Find where the given text appears and provide that cell's center as [X, Y] coordinate. 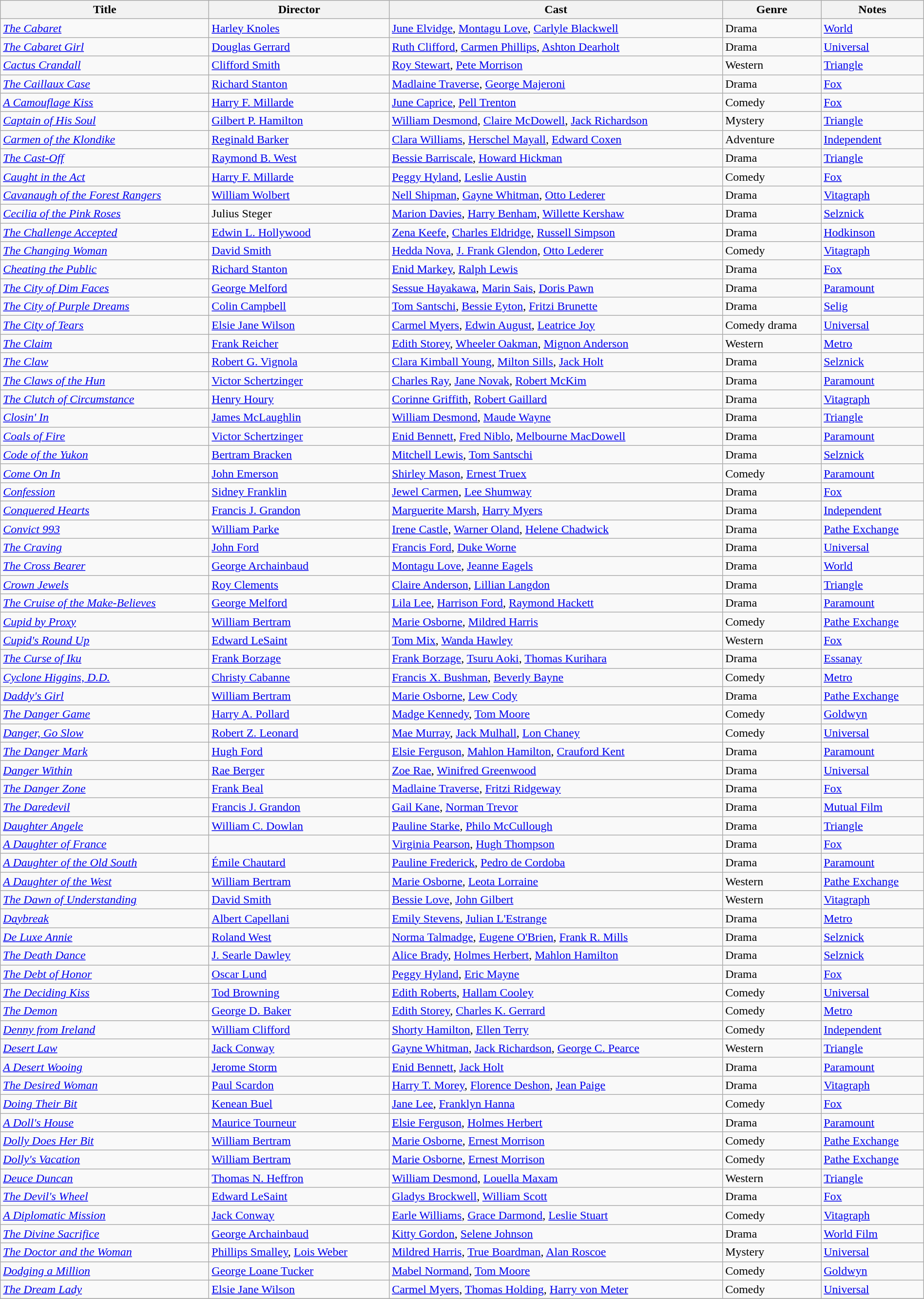
Emily Stevens, Julian L'Estrange [556, 918]
A Daughter of the Old South [105, 863]
Daddy's Girl [105, 696]
Director [299, 10]
The Challenge Accepted [105, 232]
William Desmond, Maude Wayne [556, 418]
Julius Steger [299, 213]
William C. Dowlan [299, 826]
Émile Chautard [299, 863]
A Diplomatic Mission [105, 1215]
The Daredevil [105, 807]
Pauline Frederick, Pedro de Cordoba [556, 863]
Phillips Smalley, Lois Weber [299, 1252]
The Claws of the Hun [105, 381]
Doing Their Bit [105, 1104]
Zoe Rae, Winifred Greenwood [556, 770]
Essanay [872, 659]
Christy Cabanne [299, 677]
Gilbert P. Hamilton [299, 121]
Francis X. Bushman, Beverly Bayne [556, 677]
Francis Ford, Duke Worne [556, 548]
Madlaine Traverse, George Majeroni [556, 84]
William Clifford [299, 1030]
Captain of His Soul [105, 121]
Coals of Fire [105, 436]
Selig [872, 306]
Colin Campbell [299, 306]
The Danger Game [105, 714]
Harry T. Morey, Florence Deshon, Jean Paige [556, 1085]
The Cruise of the Make-Believes [105, 603]
Comedy drama [772, 325]
William Wolbert [299, 195]
Carmen of the Klondike [105, 139]
Shirley Mason, Ernest Truex [556, 473]
Pauline Starke, Philo McCullough [556, 826]
The Changing Woman [105, 251]
The Dawn of Understanding [105, 900]
The Clutch of Circumstance [105, 399]
The Debt of Honor [105, 974]
Adventure [772, 139]
Roland West [299, 937]
The Cast-Off [105, 158]
Danger, Go Slow [105, 733]
Mildred Harris, True Boardman, Alan Roscoe [556, 1252]
The Devil's Wheel [105, 1197]
Madge Kennedy, Tom Moore [556, 714]
Cavanaugh of the Forest Rangers [105, 195]
Mutual Film [872, 807]
The Claim [105, 344]
Edwin L. Hollywood [299, 232]
Oscar Lund [299, 974]
Bertram Bracken [299, 455]
Hugh Ford [299, 751]
Sessue Hayakawa, Marin Sais, Doris Pawn [556, 288]
The Dream Lady [105, 1289]
Elsie Ferguson, Mahlon Hamilton, Crauford Kent [556, 751]
De Luxe Annie [105, 937]
Marion Davies, Harry Benham, Willette Kershaw [556, 213]
Closin' In [105, 418]
James McLaughlin [299, 418]
Sidney Franklin [299, 492]
Code of the Yukon [105, 455]
John Ford [299, 548]
Edith Storey, Charles K. Gerrard [556, 1011]
Earle Williams, Grace Darmond, Leslie Stuart [556, 1215]
Clara Kimball Young, Milton Sills, Jack Holt [556, 362]
The Cabaret [105, 28]
William Parke [299, 529]
The Claw [105, 362]
Frank Reicher [299, 344]
Harley Knoles [299, 28]
Mitchell Lewis, Tom Santschi [556, 455]
Edith Roberts, Hallam Cooley [556, 993]
Enid Bennett, Jack Holt [556, 1067]
J. Searle Dawley [299, 955]
Cupid by Proxy [105, 622]
Douglas Gerrard [299, 47]
The Craving [105, 548]
Roy Stewart, Pete Morrison [556, 65]
Jane Lee, Franklyn Hanna [556, 1104]
Jerome Storm [299, 1067]
Danger Within [105, 770]
Montagu Love, Jeanne Eagels [556, 566]
Daughter Angele [105, 826]
Genre [772, 10]
June Caprice, Pell Trenton [556, 102]
Lila Lee, Harrison Ford, Raymond Hackett [556, 603]
Bessie Love, John Gilbert [556, 900]
Norma Talmadge, Eugene O'Brien, Frank R. Mills [556, 937]
World Film [872, 1234]
William Desmond, Claire McDowell, Jack Richardson [556, 121]
Ruth Clifford, Carmen Phillips, Ashton Dearholt [556, 47]
Shorty Hamilton, Ellen Terry [556, 1030]
Title [105, 10]
Caught in the Act [105, 176]
Albert Capellani [299, 918]
George Loane Tucker [299, 1271]
The Deciding Kiss [105, 993]
Edith Storey, Wheeler Oakman, Mignon Anderson [556, 344]
Conquered Hearts [105, 510]
Roy Clements [299, 585]
Reginald Barker [299, 139]
Gail Kane, Norman Trevor [556, 807]
Bessie Barriscale, Howard Hickman [556, 158]
Crown Jewels [105, 585]
Paul Scardon [299, 1085]
Cheating the Public [105, 269]
Kenean Buel [299, 1104]
The Danger Mark [105, 751]
A Daughter of France [105, 844]
A Camouflage Kiss [105, 102]
Frank Borzage [299, 659]
The Cabaret Girl [105, 47]
The Caillaux Case [105, 84]
Marguerite Marsh, Harry Myers [556, 510]
Peggy Hyland, Leslie Austin [556, 176]
Marie Osborne, Leota Lorraine [556, 881]
Charles Ray, Jane Novak, Robert McKim [556, 381]
Mae Murray, Jack Mulhall, Lon Chaney [556, 733]
Corinne Griffith, Robert Gaillard [556, 399]
Maurice Tourneur [299, 1122]
Tod Browning [299, 993]
John Emerson [299, 473]
Jewel Carmen, Lee Shumway [556, 492]
Gladys Brockwell, William Scott [556, 1197]
Tom Mix, Wanda Hawley [556, 640]
Clifford Smith [299, 65]
Frank Borzage, Tsuru Aoki, Thomas Kurihara [556, 659]
Mabel Normand, Tom Moore [556, 1271]
Irene Castle, Warner Oland, Helene Chadwick [556, 529]
The Death Dance [105, 955]
Dolly Does Her Bit [105, 1141]
Denny from Ireland [105, 1030]
The City of Purple Dreams [105, 306]
Enid Bennett, Fred Niblo, Melbourne MacDowell [556, 436]
Kitty Gordon, Selene Johnson [556, 1234]
The Doctor and the Woman [105, 1252]
Notes [872, 10]
Henry Houry [299, 399]
William Desmond, Louella Maxam [556, 1178]
The Desired Woman [105, 1085]
Carmel Myers, Edwin August, Leatrice Joy [556, 325]
Deuce Duncan [105, 1178]
Marie Osborne, Lew Cody [556, 696]
A Doll's House [105, 1122]
Cecilia of the Pink Roses [105, 213]
Cupid's Round Up [105, 640]
Claire Anderson, Lillian Langdon [556, 585]
Harry A. Pollard [299, 714]
Rae Berger [299, 770]
Thomas N. Heffron [299, 1178]
Frank Beal [299, 788]
A Daughter of the West [105, 881]
Confession [105, 492]
George D. Baker [299, 1011]
Dolly's Vacation [105, 1160]
Cactus Crandall [105, 65]
Enid Markey, Ralph Lewis [556, 269]
Hedda Nova, J. Frank Glendon, Otto Lederer [556, 251]
Peggy Hyland, Eric Mayne [556, 974]
The City of Tears [105, 325]
The Danger Zone [105, 788]
Nell Shipman, Gayne Whitman, Otto Lederer [556, 195]
Robert G. Vignola [299, 362]
Elsie Ferguson, Holmes Herbert [556, 1122]
Come On In [105, 473]
The Curse of Iku [105, 659]
June Elvidge, Montagu Love, Carlyle Blackwell [556, 28]
Desert Law [105, 1048]
The Divine Sacrifice [105, 1234]
A Desert Wooing [105, 1067]
Daybreak [105, 918]
The Demon [105, 1011]
The City of Dim Faces [105, 288]
Cast [556, 10]
The Cross Bearer [105, 566]
Alice Brady, Holmes Herbert, Mahlon Hamilton [556, 955]
Raymond B. West [299, 158]
Gayne Whitman, Jack Richardson, George C. Pearce [556, 1048]
Dodging a Million [105, 1271]
Hodkinson [872, 232]
Virginia Pearson, Hugh Thompson [556, 844]
Tom Santschi, Bessie Eyton, Fritzi Brunette [556, 306]
Marie Osborne, Mildred Harris [556, 622]
Zena Keefe, Charles Eldridge, Russell Simpson [556, 232]
Convict 993 [105, 529]
Cyclone Higgins, D.D. [105, 677]
Madlaine Traverse, Fritzi Ridgeway [556, 788]
Robert Z. Leonard [299, 733]
Carmel Myers, Thomas Holding, Harry von Meter [556, 1289]
Clara Williams, Herschel Mayall, Edward Coxen [556, 139]
